Scan for the cell matching the given text and deliver its [X, Y] coordinate at center. 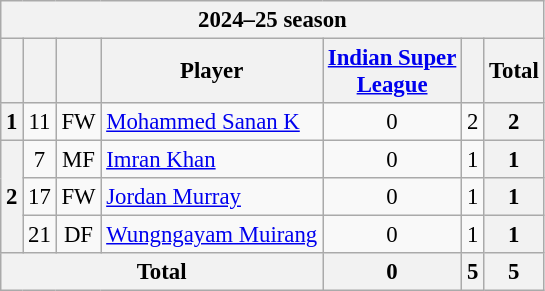
DF [78, 235]
Player [212, 72]
11 [40, 122]
7 [40, 160]
Indian SuperLeague [392, 72]
Jordan Murray [212, 197]
17 [40, 197]
2024–25 season [272, 20]
Wungngayam Muirang [212, 235]
Imran Khan [212, 160]
MF [78, 160]
Mohammed Sanan K [212, 122]
Total [514, 72]
21 [40, 235]
